Detect which cell encompasses the target text, then output its (x, y) center coordinate. 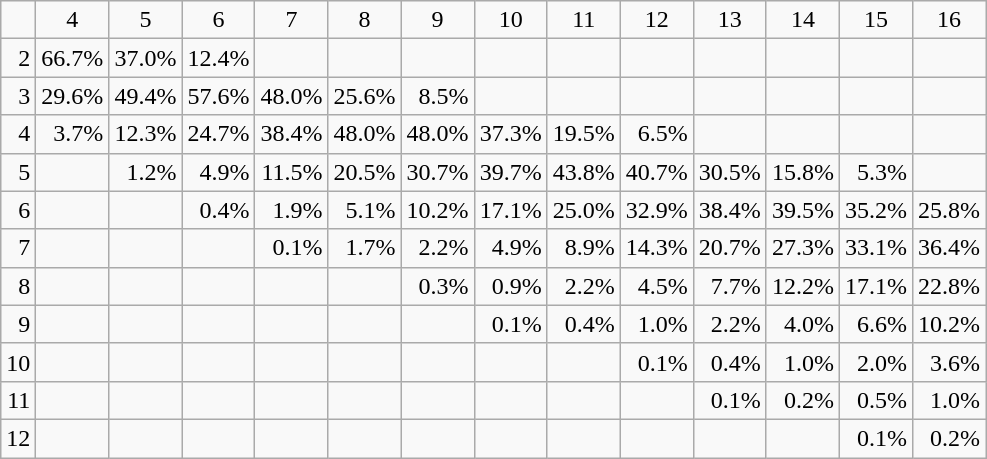
7.7% (730, 286)
24.7% (218, 134)
2 (18, 58)
25.0% (584, 210)
13 (730, 20)
12.4% (218, 58)
27.3% (802, 248)
6.6% (876, 324)
20.5% (364, 172)
37.0% (146, 58)
2.0% (876, 362)
1.9% (292, 210)
37.3% (510, 134)
20.7% (730, 248)
29.6% (72, 96)
49.4% (146, 96)
3.6% (948, 362)
4.0% (802, 324)
39.7% (510, 172)
40.7% (656, 172)
33.1% (876, 248)
12.2% (802, 286)
0.3% (438, 286)
43.8% (584, 172)
32.9% (656, 210)
30.7% (438, 172)
3 (18, 96)
15 (876, 20)
11.5% (292, 172)
30.5% (730, 172)
39.5% (802, 210)
3.7% (72, 134)
12.3% (146, 134)
5.3% (876, 172)
8.9% (584, 248)
57.6% (218, 96)
25.8% (948, 210)
4.5% (656, 286)
6.5% (656, 134)
1.2% (146, 172)
5.1% (364, 210)
36.4% (948, 248)
14 (802, 20)
0.9% (510, 286)
35.2% (876, 210)
14.3% (656, 248)
66.7% (72, 58)
15.8% (802, 172)
0.5% (876, 400)
19.5% (584, 134)
22.8% (948, 286)
1.7% (364, 248)
16 (948, 20)
25.6% (364, 96)
8.5% (438, 96)
